For the text-containing cell, return its midpoint in [X, Y] coordinate format. 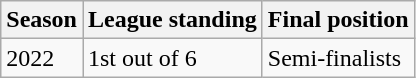
Final position [338, 20]
League standing [172, 20]
2022 [42, 58]
1st out of 6 [172, 58]
Season [42, 20]
Semi-finalists [338, 58]
